Detect which cell encompasses the target text, then output its [x, y] center coordinate. 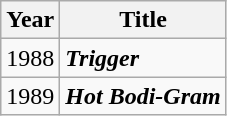
1989 [30, 96]
Title [143, 20]
1988 [30, 58]
Hot Bodi-Gram [143, 96]
Year [30, 20]
Trigger [143, 58]
